Return (X, Y) of the center of cell containing provided text 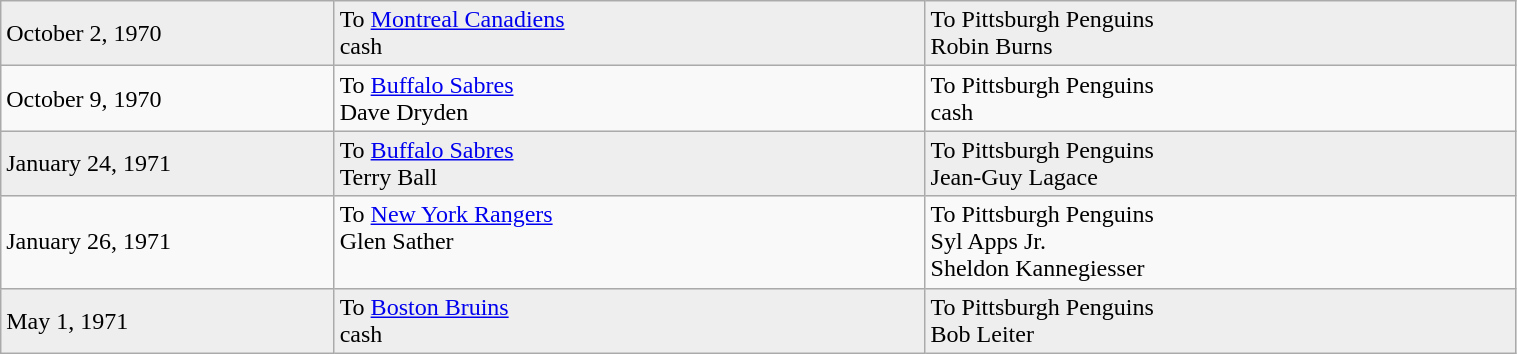
To Pittsburgh PenguinsJean-Guy Lagace (1220, 164)
To Montreal Canadienscash (630, 34)
October 2, 1970 (168, 34)
To Boston Bruinscash (630, 320)
To Pittsburgh PenguinsBob Leiter (1220, 320)
January 26, 1971 (168, 242)
To Buffalo SabresTerry Ball (630, 164)
May 1, 1971 (168, 320)
To New York RangersGlen Sather (630, 242)
To Pittsburgh PenguinsSyl Apps Jr.Sheldon Kannegiesser (1220, 242)
January 24, 1971 (168, 164)
October 9, 1970 (168, 98)
To Buffalo SabresDave Dryden (630, 98)
To Pittsburgh Penguinscash (1220, 98)
To Pittsburgh PenguinsRobin Burns (1220, 34)
